For the text-containing cell, return its midpoint in (X, Y) coordinate format. 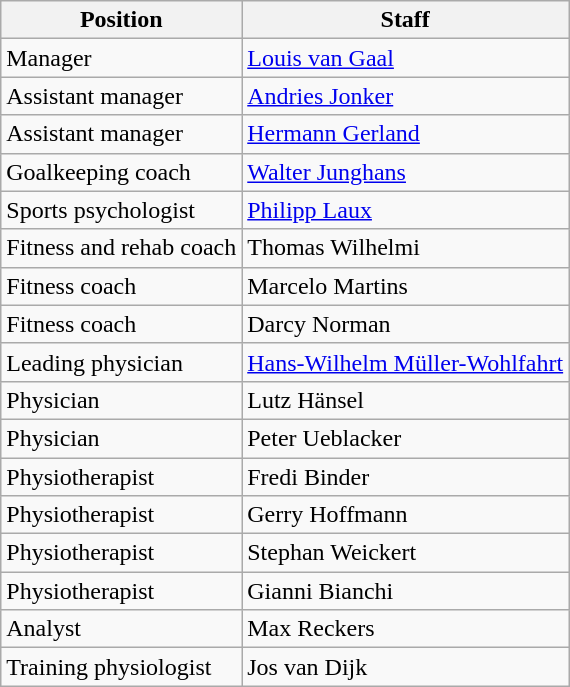
Marcelo Martins (406, 286)
Staff (406, 20)
Lutz Hänsel (406, 400)
Jos van Dijk (406, 667)
Hans-Wilhelm Müller-Wohlfahrt (406, 362)
Louis van Gaal (406, 58)
Hermann Gerland (406, 134)
Philipp Laux (406, 210)
Leading physician (122, 362)
Position (122, 20)
Andries Jonker (406, 96)
Peter Ueblacker (406, 438)
Fitness and rehab coach (122, 248)
Sports psychologist (122, 210)
Darcy Norman (406, 324)
Stephan Weickert (406, 553)
Gianni Bianchi (406, 591)
Manager (122, 58)
Analyst (122, 629)
Max Reckers (406, 629)
Fredi Binder (406, 477)
Gerry Hoffmann (406, 515)
Walter Junghans (406, 172)
Training physiologist (122, 667)
Thomas Wilhelmi (406, 248)
Goalkeeping coach (122, 172)
